Detect which cell encompasses the target text, then output its [X, Y] center coordinate. 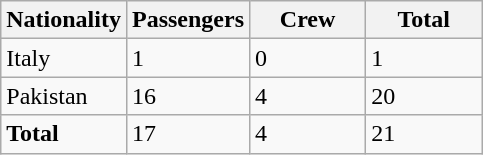
20 [424, 96]
Passengers [188, 20]
17 [188, 134]
Italy [64, 58]
0 [308, 58]
Crew [308, 20]
Pakistan [64, 96]
16 [188, 96]
Nationality [64, 20]
21 [424, 134]
